Provide the [X, Y] coordinate of the cell's center where the given text is located.  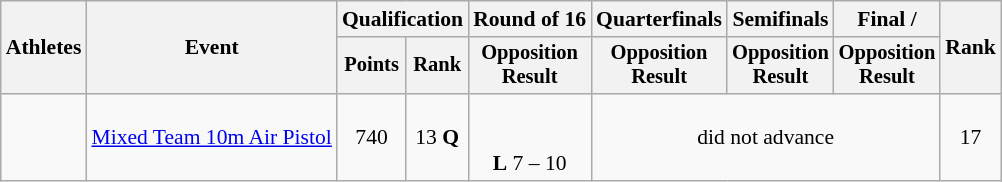
Qualification [402, 19]
Athletes [44, 48]
Points [372, 66]
Mixed Team 10m Air Pistol [211, 138]
Semifinals [780, 19]
L 7 – 10 [530, 138]
did not advance [766, 138]
Round of 16 [530, 19]
Event [211, 48]
17 [970, 138]
Final / [888, 19]
740 [372, 138]
13 Q [437, 138]
Quarterfinals [659, 19]
